Identify which cell holds the provided text, then report its [X, Y] central coordinate. 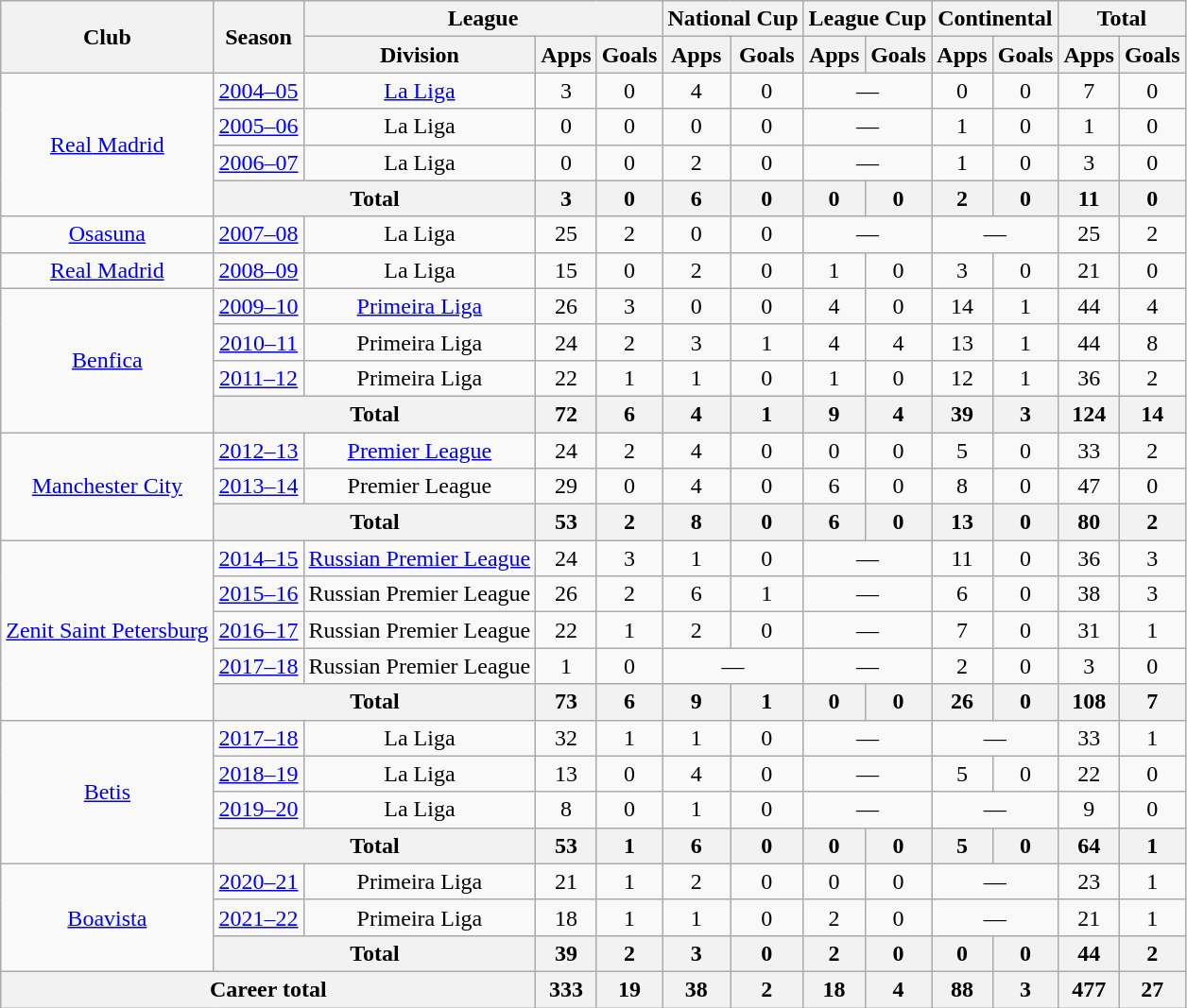
73 [566, 702]
31 [1089, 630]
Career total [268, 989]
League Cup [868, 19]
Manchester City [108, 487]
Zenit Saint Petersburg [108, 630]
Osasuna [108, 234]
72 [566, 414]
2020–21 [259, 881]
Club [108, 37]
2012–13 [259, 451]
29 [566, 487]
2008–09 [259, 270]
National Cup [733, 19]
League [483, 19]
80 [1089, 522]
23 [1089, 881]
2018–19 [259, 774]
Continental [995, 19]
Benfica [108, 360]
2015–16 [259, 594]
2013–14 [259, 487]
32 [566, 738]
2007–08 [259, 234]
2014–15 [259, 558]
2010–11 [259, 342]
124 [1089, 414]
27 [1152, 989]
333 [566, 989]
2009–10 [259, 306]
Season [259, 37]
2005–06 [259, 127]
2004–05 [259, 91]
64 [1089, 846]
2006–07 [259, 162]
19 [629, 989]
12 [962, 378]
Division [420, 55]
88 [962, 989]
Boavista [108, 917]
2019–20 [259, 810]
Betis [108, 792]
47 [1089, 487]
2016–17 [259, 630]
15 [566, 270]
477 [1089, 989]
2011–12 [259, 378]
2021–22 [259, 917]
108 [1089, 702]
